Output the (X, Y) coordinate of the center of the cell containing the given text.  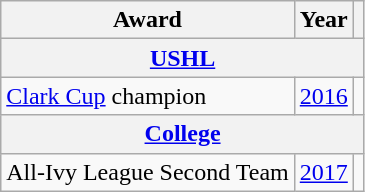
2016 (324, 96)
Award (148, 20)
Clark Cup champion (148, 96)
All-Ivy League Second Team (148, 172)
2017 (324, 172)
USHL (183, 58)
College (183, 134)
Year (324, 20)
